Detect which cell encompasses the target text, then output its (x, y) center coordinate. 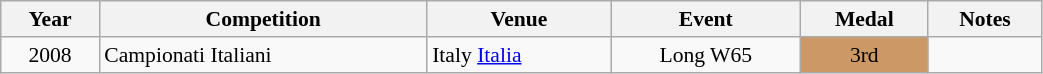
Venue (519, 19)
Campionati Italiani (263, 55)
Year (50, 19)
Long W65 (706, 55)
2008 (50, 55)
Competition (263, 19)
3rd (864, 55)
Notes (985, 19)
Medal (864, 19)
Italy Italia (519, 55)
Event (706, 19)
